Pinpoint the cell where the given text exists, returning its (X, Y) midpoint coordinate. 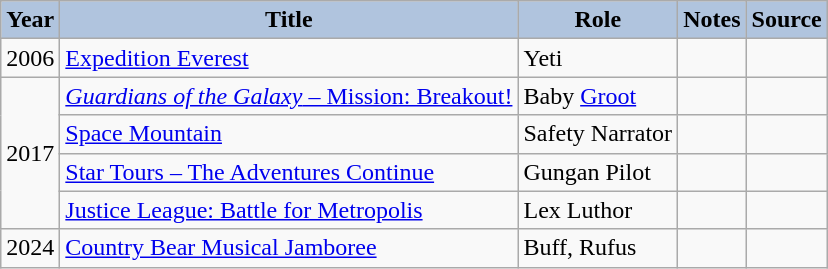
Year (30, 20)
Buff, Rufus (598, 248)
Guardians of the Galaxy – Mission: Breakout! (289, 96)
Lex Luthor (598, 210)
Title (289, 20)
Country Bear Musical Jamboree (289, 248)
2006 (30, 58)
Role (598, 20)
Source (786, 20)
2017 (30, 153)
Star Tours – The Adventures Continue (289, 172)
Expedition Everest (289, 58)
Gungan Pilot (598, 172)
Space Mountain (289, 134)
Safety Narrator (598, 134)
2024 (30, 248)
Baby Groot (598, 96)
Yeti (598, 58)
Justice League: Battle for Metropolis (289, 210)
Notes (712, 20)
